Search for the cell housing the specified text and yield its (X, Y) center coordinate. 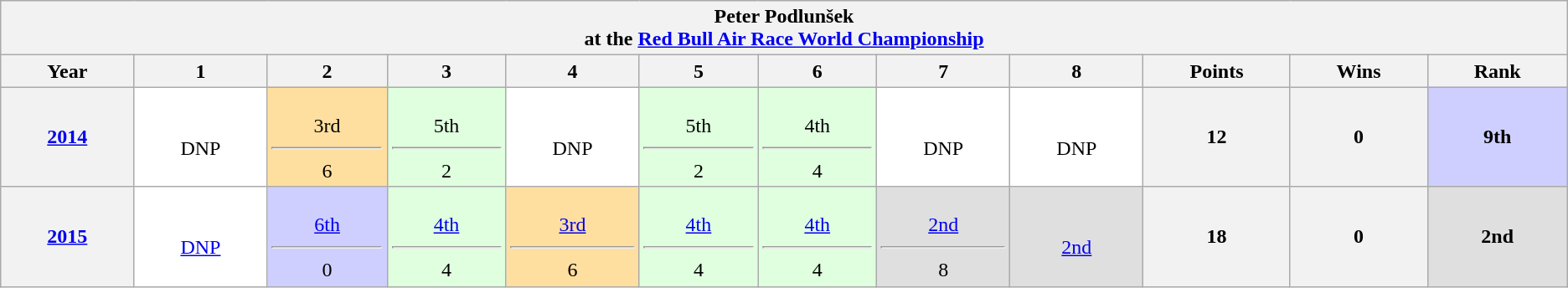
12 (1216, 137)
8 (1077, 71)
6 (818, 71)
Points (1216, 71)
7 (943, 71)
18 (1216, 236)
2014 (67, 137)
Peter Podlunšekat the Red Bull Air Race World Championship (784, 28)
2 (327, 71)
5 (699, 71)
9th (1498, 137)
Wins (1359, 71)
2015 (67, 236)
Rank (1498, 71)
3 (446, 71)
2nd8 (943, 236)
Year (67, 71)
6th0 (327, 236)
4 (573, 71)
1 (201, 71)
